Locate the cell with the specified text and output its [X, Y] center coordinate. 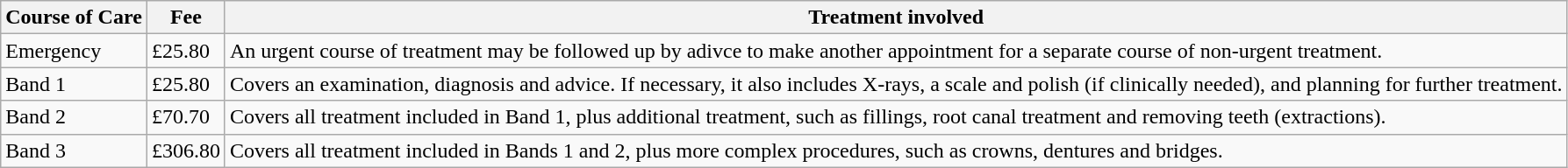
An urgent course of treatment may be followed up by adivce to make another appointment for a separate course of non-urgent treatment. [896, 51]
Emergency [74, 51]
Course of Care [74, 17]
Band 3 [74, 150]
Fee [186, 17]
£306.80 [186, 150]
Covers all treatment included in Bands 1 and 2, plus more complex procedures, such as crowns, dentures and bridges. [896, 150]
Treatment involved [896, 17]
Band 2 [74, 117]
£70.70 [186, 117]
Band 1 [74, 84]
Covers all treatment included in Band 1, plus additional treatment, such as fillings, root canal treatment and removing teeth (extractions). [896, 117]
